Pinpoint the cell where the given text exists, returning its (X, Y) midpoint coordinate. 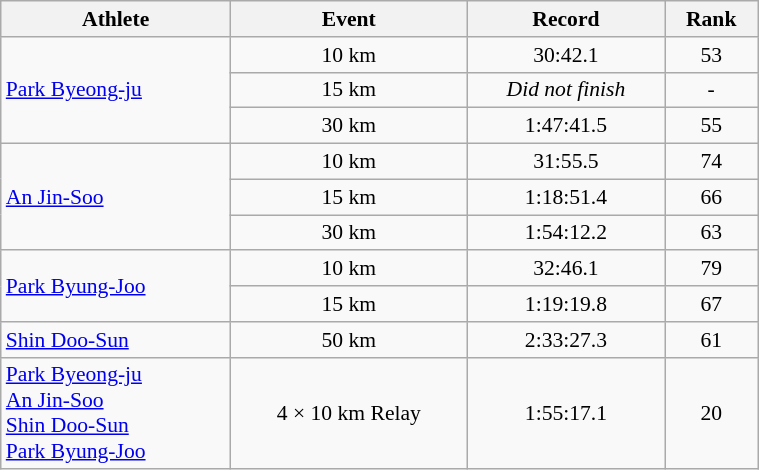
- (712, 90)
4 × 10 km Relay (350, 413)
Record (566, 19)
32:46.1 (566, 269)
Rank (712, 19)
20 (712, 413)
30:42.1 (566, 55)
50 km (350, 340)
31:55.5 (566, 162)
Park Byeong-ju (116, 90)
1:55:17.1 (566, 413)
79 (712, 269)
67 (712, 304)
1:18:51.4 (566, 197)
55 (712, 126)
1:47:41.5 (566, 126)
Park Byeong-juAn Jin-Soo Shin Doo-Sun Park Byung-Joo (116, 413)
Did not finish (566, 90)
63 (712, 233)
2:33:27.3 (566, 340)
Shin Doo-Sun (116, 340)
66 (712, 197)
61 (712, 340)
53 (712, 55)
1:54:12.2 (566, 233)
Athlete (116, 19)
An Jin-Soo (116, 198)
1:19:19.8 (566, 304)
Park Byung-Joo (116, 286)
74 (712, 162)
Event (350, 19)
